Return (x, y) of the center of cell containing provided text 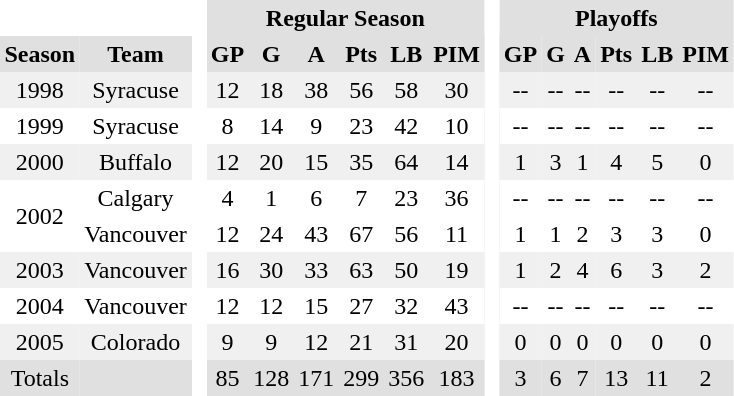
Season (40, 54)
183 (457, 378)
27 (362, 306)
63 (362, 270)
Regular Season (345, 18)
356 (406, 378)
18 (272, 90)
24 (272, 234)
Totals (40, 378)
64 (406, 162)
171 (316, 378)
33 (316, 270)
8 (227, 126)
2004 (40, 306)
Playoffs (616, 18)
31 (406, 342)
128 (272, 378)
Calgary (136, 198)
1999 (40, 126)
67 (362, 234)
85 (227, 378)
299 (362, 378)
10 (457, 126)
21 (362, 342)
36 (457, 198)
50 (406, 270)
58 (406, 90)
Team (136, 54)
16 (227, 270)
38 (316, 90)
32 (406, 306)
2003 (40, 270)
2000 (40, 162)
2002 (40, 216)
5 (658, 162)
19 (457, 270)
Buffalo (136, 162)
1998 (40, 90)
Colorado (136, 342)
42 (406, 126)
13 (616, 378)
2005 (40, 342)
35 (362, 162)
